Pinpoint the cell where the given text exists, returning its (x, y) midpoint coordinate. 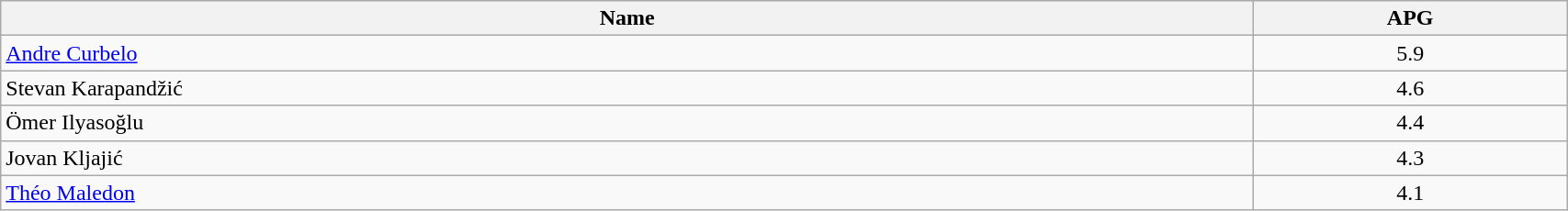
APG (1411, 18)
4.1 (1411, 193)
Théo Maledon (627, 193)
5.9 (1411, 53)
Jovan Kljajić (627, 158)
Ömer Ilyasoğlu (627, 123)
4.4 (1411, 123)
4.3 (1411, 158)
Name (627, 18)
Andre Curbelo (627, 53)
4.6 (1411, 88)
Stevan Karapandžić (627, 88)
